Output the [x, y] coordinate of the center of the cell containing the given text.  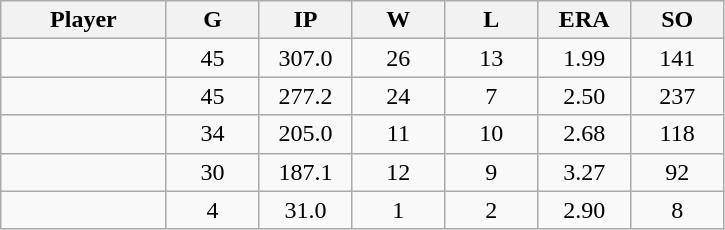
7 [492, 96]
4 [212, 210]
SO [678, 20]
G [212, 20]
Player [84, 20]
8 [678, 210]
141 [678, 58]
2.68 [584, 134]
IP [306, 20]
13 [492, 58]
205.0 [306, 134]
W [398, 20]
ERA [584, 20]
26 [398, 58]
11 [398, 134]
L [492, 20]
24 [398, 96]
187.1 [306, 172]
2 [492, 210]
2.50 [584, 96]
30 [212, 172]
12 [398, 172]
1 [398, 210]
118 [678, 134]
307.0 [306, 58]
237 [678, 96]
1.99 [584, 58]
31.0 [306, 210]
9 [492, 172]
34 [212, 134]
10 [492, 134]
3.27 [584, 172]
2.90 [584, 210]
277.2 [306, 96]
92 [678, 172]
